Scan for the cell matching the given text and deliver its [x, y] coordinate at center. 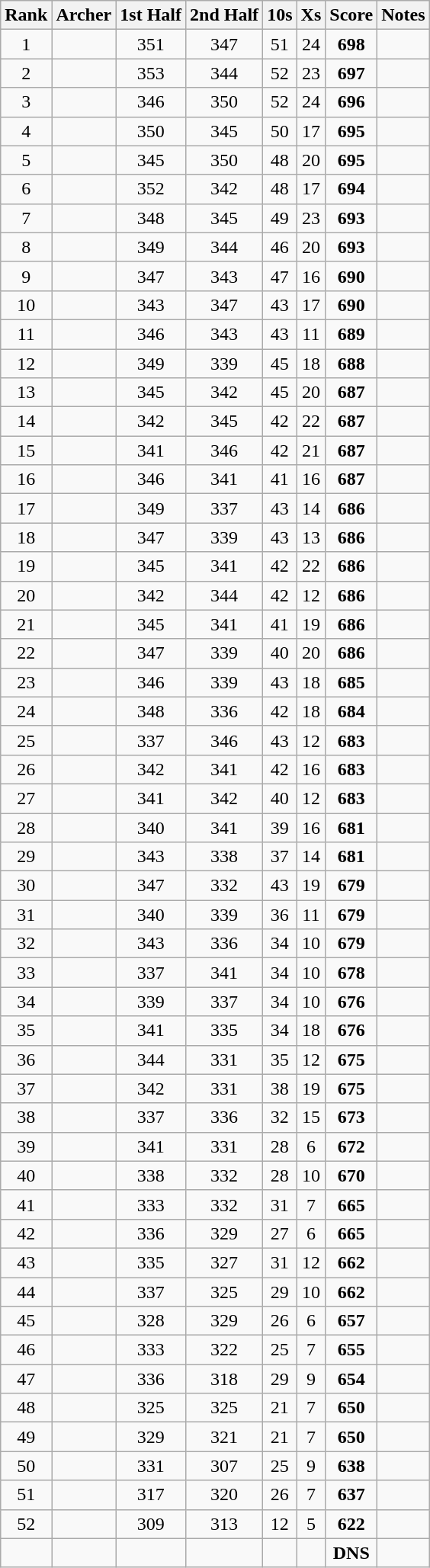
688 [351, 364]
10s [280, 15]
696 [351, 102]
DNS [351, 1553]
1 [26, 44]
317 [151, 1495]
2nd Half [224, 15]
8 [26, 247]
684 [351, 711]
697 [351, 73]
670 [351, 1175]
30 [26, 886]
33 [26, 973]
637 [351, 1495]
672 [351, 1146]
698 [351, 44]
309 [151, 1524]
313 [224, 1524]
327 [224, 1262]
638 [351, 1466]
622 [351, 1524]
Rank [26, 15]
351 [151, 44]
Score [351, 15]
321 [224, 1437]
328 [151, 1321]
673 [351, 1117]
689 [351, 334]
44 [26, 1292]
353 [151, 73]
Archer [84, 15]
318 [224, 1379]
320 [224, 1495]
657 [351, 1321]
678 [351, 973]
654 [351, 1379]
1st Half [151, 15]
Xs [311, 15]
352 [151, 189]
685 [351, 682]
655 [351, 1350]
322 [224, 1350]
694 [351, 189]
4 [26, 131]
Notes [403, 15]
307 [224, 1466]
3 [26, 102]
2 [26, 73]
